Return the (x, y) coordinate for the center point of the cell that contains the specified text.  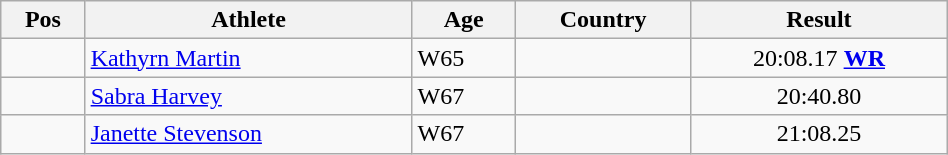
20:08.17 WR (820, 58)
20:40.80 (820, 96)
Pos (43, 20)
Athlete (248, 20)
Country (602, 20)
W65 (464, 58)
Age (464, 20)
Sabra Harvey (248, 96)
Janette Stevenson (248, 134)
Kathyrn Martin (248, 58)
21:08.25 (820, 134)
Result (820, 20)
